Locate the cell with the specified text and output its [X, Y] center coordinate. 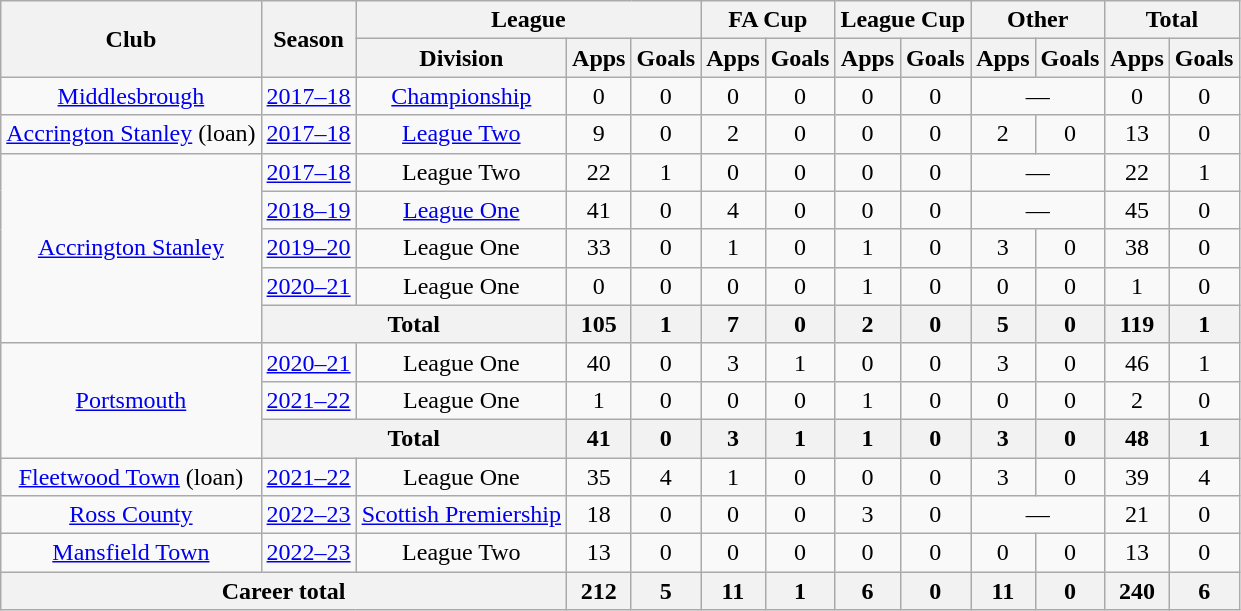
FA Cup [768, 20]
Accrington Stanley (loan) [131, 134]
105 [599, 324]
18 [599, 515]
38 [1137, 248]
Career total [284, 591]
2018–19 [308, 210]
Division [461, 58]
7 [733, 324]
46 [1137, 362]
240 [1137, 591]
45 [1137, 210]
Ross County [131, 515]
Middlesbrough [131, 96]
39 [1137, 477]
2019–20 [308, 248]
Club [131, 39]
Mansfield Town [131, 553]
Portsmouth [131, 400]
Accrington Stanley [131, 248]
119 [1137, 324]
48 [1137, 438]
League Cup [903, 20]
21 [1137, 515]
Other [1038, 20]
Season [308, 39]
212 [599, 591]
33 [599, 248]
35 [599, 477]
League [528, 20]
9 [599, 134]
Championship [461, 96]
Fleetwood Town (loan) [131, 477]
40 [599, 362]
Scottish Premiership [461, 515]
